Return the (X, Y) coordinate for the center point of the cell that contains the specified text.  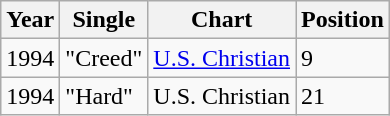
Single (104, 20)
Position (343, 20)
"Hard" (104, 96)
"Creed" (104, 58)
21 (343, 96)
Chart (222, 20)
9 (343, 58)
Year (30, 20)
